Capture the cell that displays the provided text and extract its (X, Y) central coordinate. 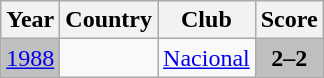
Club (207, 20)
Score (289, 20)
2–2 (289, 58)
Country (109, 20)
1988 (30, 58)
Year (30, 20)
Nacional (207, 58)
